From the cell containing the given text, extract its center point as [X, Y] coordinate. 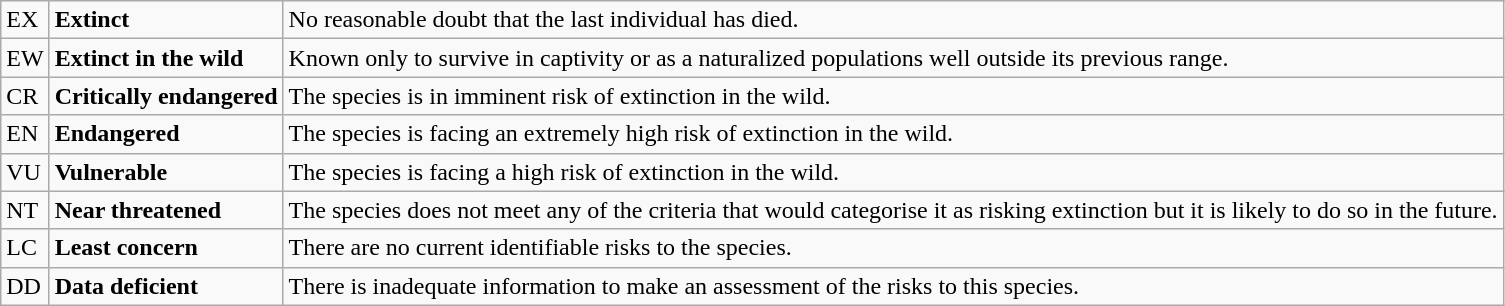
No reasonable doubt that the last individual has died. [893, 20]
There is inadequate information to make an assessment of the risks to this species. [893, 286]
Vulnerable [166, 172]
EW [25, 58]
VU [25, 172]
Data deficient [166, 286]
Extinct [166, 20]
Known only to survive in captivity or as a naturalized populations well outside its previous range. [893, 58]
The species does not meet any of the criteria that would categorise it as risking extinction but it is likely to do so in the future. [893, 210]
EX [25, 20]
There are no current identifiable risks to the species. [893, 248]
LC [25, 248]
CR [25, 96]
The species is in imminent risk of extinction in the wild. [893, 96]
Least concern [166, 248]
EN [25, 134]
Extinct in the wild [166, 58]
NT [25, 210]
Near threatened [166, 210]
The species is facing a high risk of extinction in the wild. [893, 172]
Critically endangered [166, 96]
Endangered [166, 134]
DD [25, 286]
The species is facing an extremely high risk of extinction in the wild. [893, 134]
